Provide the [x, y] coordinate of the cell's center where the given text is located.  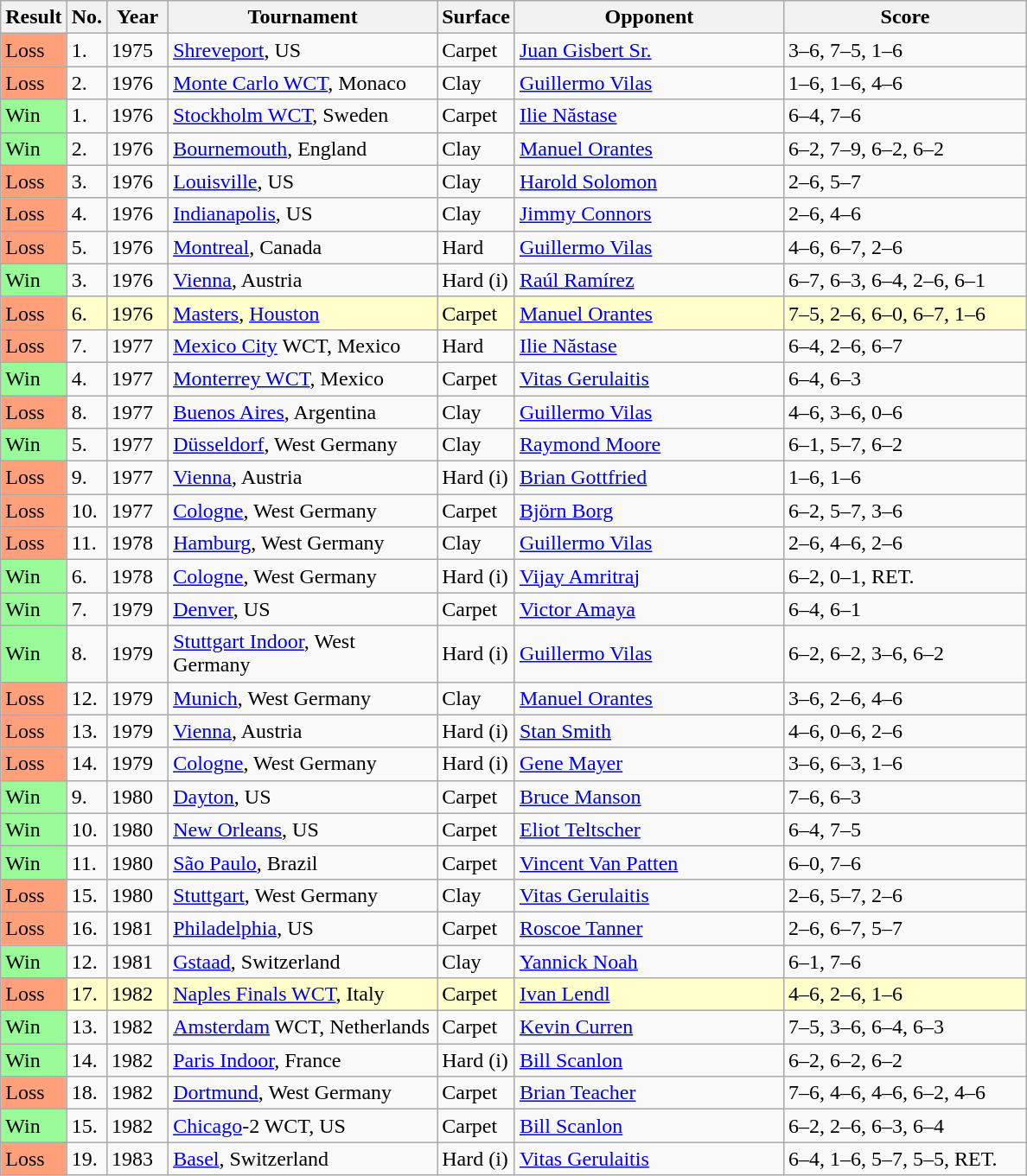
7–6, 4–6, 4–6, 6–2, 4–6 [904, 1093]
6–4, 6–1 [904, 609]
3–6, 6–3, 1–6 [904, 764]
Paris Indoor, France [303, 1060]
4–6, 3–6, 0–6 [904, 412]
Roscoe Tanner [648, 928]
Tournament [303, 17]
16. [86, 928]
18. [86, 1093]
Ivan Lendl [648, 995]
6–2, 6–2, 3–6, 6–2 [904, 653]
6–1, 7–6 [904, 962]
Harold Solomon [648, 181]
Monte Carlo WCT, Monaco [303, 83]
Chicago-2 WCT, US [303, 1126]
Gstaad, Switzerland [303, 962]
Bournemouth, England [303, 149]
Year [138, 17]
1–6, 1–6 [904, 478]
4–6, 2–6, 1–6 [904, 995]
6–7, 6–3, 6–4, 2–6, 6–1 [904, 280]
Philadelphia, US [303, 928]
6–1, 5–7, 6–2 [904, 445]
6–4, 1–6, 5–7, 5–5, RET. [904, 1159]
Shreveport, US [303, 50]
No. [86, 17]
2–6, 4–6, 2–6 [904, 544]
Montreal, Canada [303, 247]
Stuttgart, West Germany [303, 895]
3–6, 2–6, 4–6 [904, 698]
Björn Borg [648, 511]
Kevin Curren [648, 1027]
19. [86, 1159]
Indianapolis, US [303, 214]
4–6, 6–7, 2–6 [904, 247]
Stuttgart Indoor, West Germany [303, 653]
Score [904, 17]
Raymond Moore [648, 445]
New Orleans, US [303, 830]
Surface [476, 17]
2–6, 5–7 [904, 181]
Naples Finals WCT, Italy [303, 995]
4–6, 0–6, 2–6 [904, 731]
Gene Mayer [648, 764]
Vijay Amritraj [648, 576]
Amsterdam WCT, Netherlands [303, 1027]
17. [86, 995]
2–6, 5–7, 2–6 [904, 895]
7–5, 2–6, 6–0, 6–7, 1–6 [904, 313]
6–2, 6–2, 6–2 [904, 1060]
6–4, 2–6, 6–7 [904, 346]
Eliot Teltscher [648, 830]
1975 [138, 50]
Monterrey WCT, Mexico [303, 378]
Basel, Switzerland [303, 1159]
6–4, 7–5 [904, 830]
6–2, 0–1, RET. [904, 576]
1983 [138, 1159]
7–5, 3–6, 6–4, 6–3 [904, 1027]
1–6, 1–6, 4–6 [904, 83]
Brian Gottfried [648, 478]
Munich, West Germany [303, 698]
Opponent [648, 17]
2–6, 4–6 [904, 214]
Victor Amaya [648, 609]
6–2, 5–7, 3–6 [904, 511]
2–6, 6–7, 5–7 [904, 928]
6–2, 7–9, 6–2, 6–2 [904, 149]
7–6, 6–3 [904, 797]
Vincent Van Patten [648, 862]
Masters, Houston [303, 313]
Louisville, US [303, 181]
Bruce Manson [648, 797]
Buenos Aires, Argentina [303, 412]
Mexico City WCT, Mexico [303, 346]
6–4, 7–6 [904, 116]
Hamburg, West Germany [303, 544]
Brian Teacher [648, 1093]
6–4, 6–3 [904, 378]
Result [34, 17]
Stockholm WCT, Sweden [303, 116]
Dayton, US [303, 797]
Juan Gisbert Sr. [648, 50]
Jimmy Connors [648, 214]
Dortmund, West Germany [303, 1093]
Yannick Noah [648, 962]
3–6, 7–5, 1–6 [904, 50]
Düsseldorf, West Germany [303, 445]
6–0, 7–6 [904, 862]
Stan Smith [648, 731]
Denver, US [303, 609]
Raúl Ramírez [648, 280]
São Paulo, Brazil [303, 862]
6–2, 2–6, 6–3, 6–4 [904, 1126]
